Provide the (x, y) coordinate of the cell's center where the given text is located.  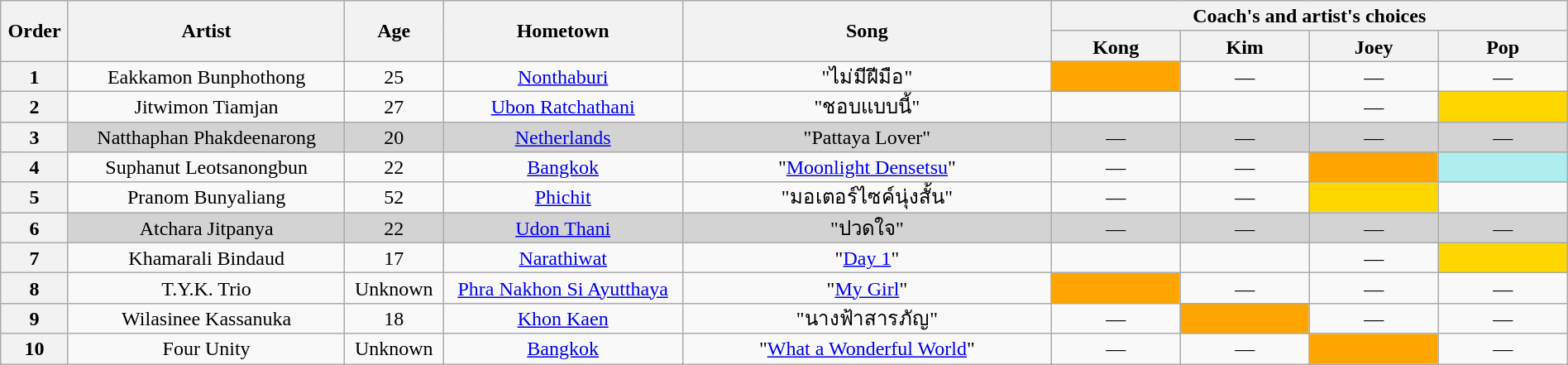
17 (394, 258)
"ชอบแบบนี้" (868, 106)
"Day 1" (868, 258)
6 (35, 228)
Joey (1374, 46)
Pop (1503, 46)
27 (394, 106)
Four Unity (206, 349)
Phichit (563, 197)
Wilasinee Kassanuka (206, 318)
8 (35, 288)
52 (394, 197)
"Moonlight Densetsu" (868, 167)
18 (394, 318)
Udon Thani (563, 228)
T.Y.K. Trio (206, 288)
Age (394, 31)
"What a Wonderful World" (868, 349)
25 (394, 76)
Kim (1245, 46)
"My Girl" (868, 288)
1 (35, 76)
Khamarali Bindaud (206, 258)
4 (35, 167)
Coach's and artist's choices (1309, 17)
Phra Nakhon Si Ayutthaya (563, 288)
"Pattaya Lover" (868, 137)
Hometown (563, 31)
3 (35, 137)
Natthaphan Phakdeenarong (206, 137)
Netherlands (563, 137)
Order (35, 31)
Ubon Ratchathani (563, 106)
7 (35, 258)
Nonthaburi (563, 76)
20 (394, 137)
Kong (1116, 46)
Khon Kaen (563, 318)
"มอเตอร์ไซค์นุ่งสั้น" (868, 197)
Atchara Jitpanya (206, 228)
9 (35, 318)
"ปวดใจ" (868, 228)
5 (35, 197)
Pranom Bunyaliang (206, 197)
"นางฟ้าสารภัญ" (868, 318)
2 (35, 106)
Jitwimon Tiamjan (206, 106)
Artist (206, 31)
Eakkamon Bunphothong (206, 76)
Suphanut Leotsanongbun (206, 167)
Song (868, 31)
Narathiwat (563, 258)
"ไม่มีฝีมือ" (868, 76)
10 (35, 349)
